Pinpoint the cell where the given text exists, returning its (x, y) midpoint coordinate. 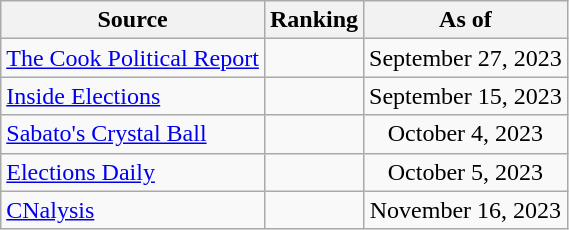
As of (466, 20)
September 15, 2023 (466, 96)
Inside Elections (133, 96)
Sabato's Crystal Ball (133, 134)
Source (133, 20)
CNalysis (133, 210)
Elections Daily (133, 172)
Ranking (314, 20)
October 5, 2023 (466, 172)
September 27, 2023 (466, 58)
November 16, 2023 (466, 210)
October 4, 2023 (466, 134)
The Cook Political Report (133, 58)
